Detect which cell encompasses the target text, then output its [x, y] center coordinate. 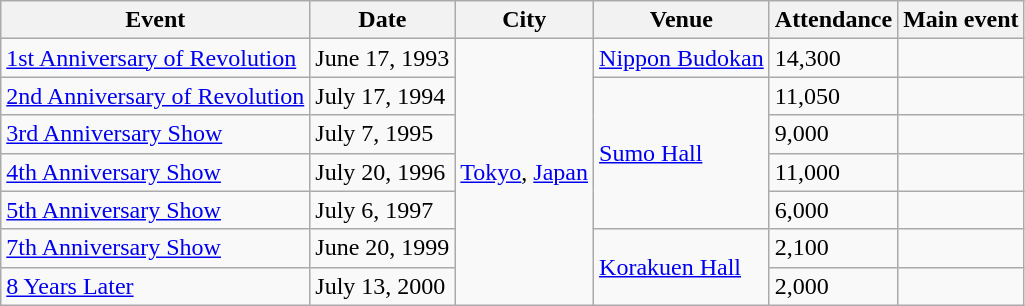
4th Anniversary Show [156, 172]
Sumo Hall [682, 153]
City [524, 20]
June 20, 1999 [382, 248]
July 6, 1997 [382, 210]
July 17, 1994 [382, 96]
11,000 [833, 172]
July 7, 1995 [382, 134]
5th Anniversary Show [156, 210]
3rd Anniversary Show [156, 134]
6,000 [833, 210]
1st Anniversary of Revolution [156, 58]
July 20, 1996 [382, 172]
8 Years Later [156, 286]
Event [156, 20]
Korakuen Hall [682, 267]
14,300 [833, 58]
Main event [961, 20]
Attendance [833, 20]
July 13, 2000 [382, 286]
9,000 [833, 134]
June 17, 1993 [382, 58]
Venue [682, 20]
2nd Anniversary of Revolution [156, 96]
Tokyo, Japan [524, 172]
2,100 [833, 248]
Nippon Budokan [682, 58]
7th Anniversary Show [156, 248]
Date [382, 20]
2,000 [833, 286]
11,050 [833, 96]
